For the text-containing cell, return its midpoint in (x, y) coordinate format. 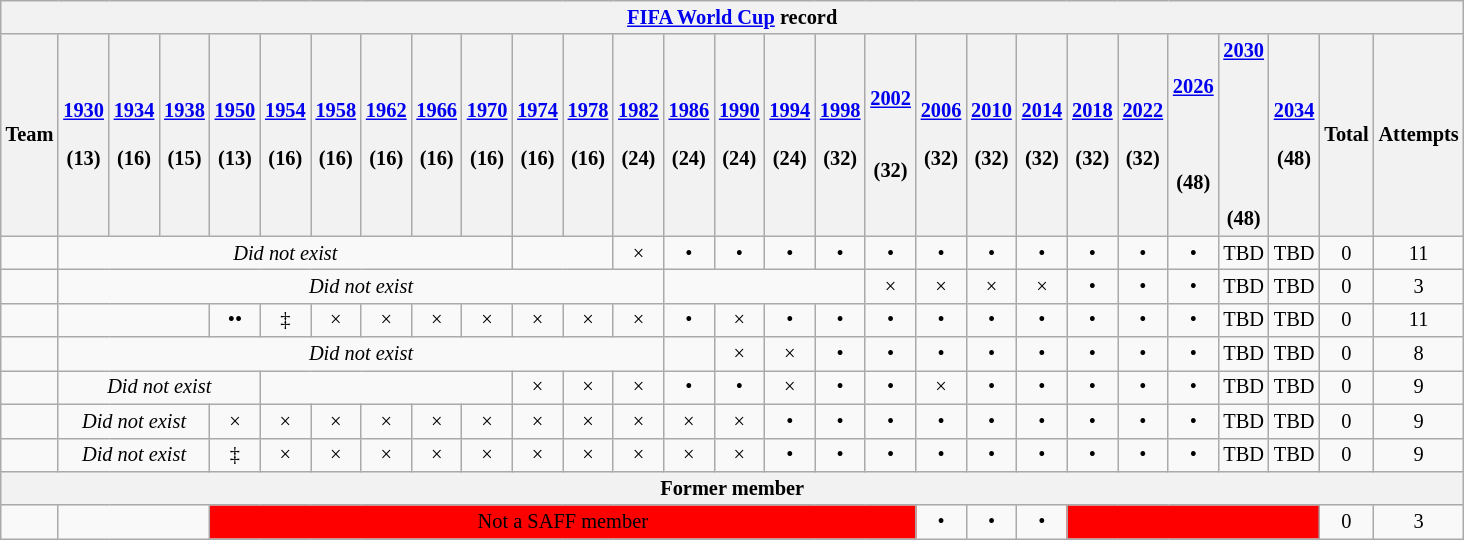
2010(32) (991, 135)
1990(24) (739, 135)
2030(48) (1243, 135)
1934(16) (134, 135)
1982(24) (638, 135)
1986(24) (689, 135)
Former member (732, 488)
1930(13) (83, 135)
FIFA World Cup record (732, 17)
1954(16) (285, 135)
1994(24) (790, 135)
1938(15) (184, 135)
2014(32) (1042, 135)
Attempts (1419, 135)
8 (1419, 354)
1978(16) (588, 135)
2022(32) (1143, 135)
1950(13) (235, 135)
Team (30, 135)
1998(32) (840, 135)
Total (1346, 135)
•• (235, 320)
2034(48) (1294, 135)
1970(16) (487, 135)
2026(48) (1193, 135)
Not a SAFF member (563, 522)
2018(32) (1092, 135)
2002(32) (890, 135)
1966(16) (436, 135)
1962(16) (386, 135)
1958(16) (336, 135)
2006(32) (941, 135)
1974(16) (537, 135)
